Extract the [x, y] coordinate from the center of the cell holding the provided text.  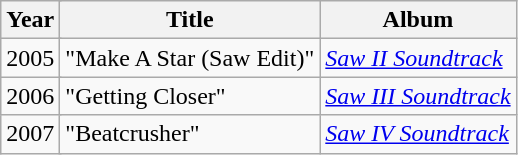
Saw II Soundtrack [418, 58]
2006 [30, 96]
Saw IV Soundtrack [418, 134]
Title [190, 20]
Year [30, 20]
2007 [30, 134]
Saw III Soundtrack [418, 96]
Album [418, 20]
"Beatcrusher" [190, 134]
"Make A Star (Saw Edit)" [190, 58]
"Getting Closer" [190, 96]
2005 [30, 58]
